Detect which cell encompasses the target text, then output its [x, y] center coordinate. 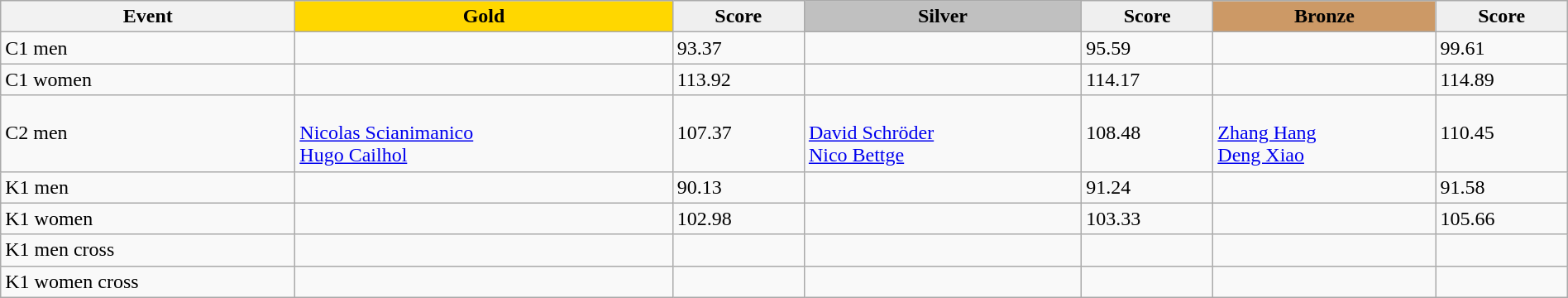
Bronze [1325, 17]
108.48 [1148, 133]
Gold [484, 17]
K1 women [148, 219]
103.33 [1148, 219]
K1 men [148, 187]
K1 men cross [148, 250]
91.58 [1502, 187]
107.37 [738, 133]
C1 women [148, 79]
105.66 [1502, 219]
102.98 [738, 219]
Nicolas ScianimanicoHugo Cailhol [484, 133]
C2 men [148, 133]
99.61 [1502, 48]
C1 men [148, 48]
114.17 [1148, 79]
K1 women cross [148, 281]
113.92 [738, 79]
Zhang HangDeng Xiao [1325, 133]
95.59 [1148, 48]
Event [148, 17]
91.24 [1148, 187]
Silver [943, 17]
110.45 [1502, 133]
93.37 [738, 48]
114.89 [1502, 79]
90.13 [738, 187]
David SchröderNico Bettge [943, 133]
